Output the [X, Y] coordinate of the center of the cell containing the given text.  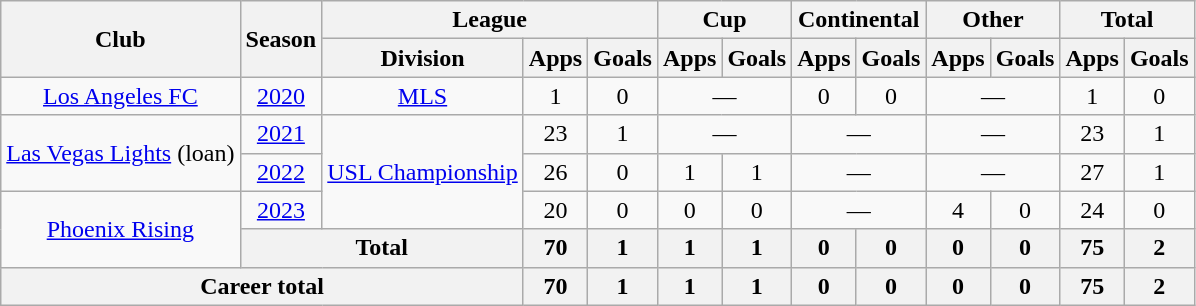
USL Championship [423, 172]
MLS [423, 96]
Las Vegas Lights (loan) [120, 153]
2023 [281, 210]
Club [120, 39]
2022 [281, 172]
Continental [859, 20]
Season [281, 39]
Division [423, 58]
Los Angeles FC [120, 96]
Cup [724, 20]
4 [958, 210]
Career total [262, 286]
20 [555, 210]
26 [555, 172]
2021 [281, 134]
24 [1092, 210]
Phoenix Rising [120, 229]
Other [993, 20]
2020 [281, 96]
League [490, 20]
27 [1092, 172]
